Locate the cell with the specified text and output its (X, Y) center coordinate. 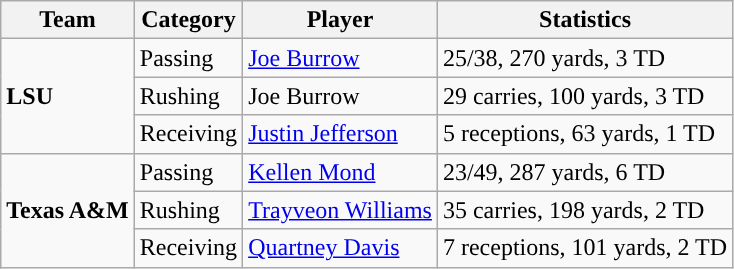
LSU (68, 96)
Category (188, 20)
Player (340, 20)
Trayveon Williams (340, 210)
29 carries, 100 yards, 3 TD (584, 96)
Kellen Mond (340, 172)
Team (68, 20)
25/38, 270 yards, 3 TD (584, 58)
Justin Jefferson (340, 134)
7 receptions, 101 yards, 2 TD (584, 248)
5 receptions, 63 yards, 1 TD (584, 134)
Statistics (584, 20)
23/49, 287 yards, 6 TD (584, 172)
Texas A&M (68, 210)
Quartney Davis (340, 248)
35 carries, 198 yards, 2 TD (584, 210)
